For the text-containing cell, return its midpoint in (x, y) coordinate format. 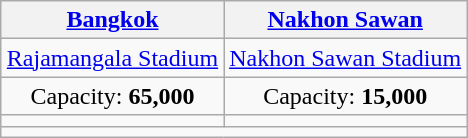
Capacity: 65,000 (112, 96)
Nakhon Sawan (346, 20)
Bangkok (112, 20)
Nakhon Sawan Stadium (346, 58)
Capacity: 15,000 (346, 96)
Rajamangala Stadium (112, 58)
